Capture the cell that displays the provided text and extract its [X, Y] central coordinate. 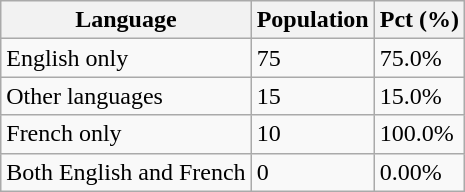
Population [312, 20]
0 [312, 172]
Pct (%) [419, 20]
Other languages [126, 96]
French only [126, 134]
15.0% [419, 96]
75 [312, 58]
Language [126, 20]
15 [312, 96]
100.0% [419, 134]
Both English and French [126, 172]
10 [312, 134]
English only [126, 58]
0.00% [419, 172]
75.0% [419, 58]
